Provide the (x, y) coordinate of the cell's center where the given text is located.  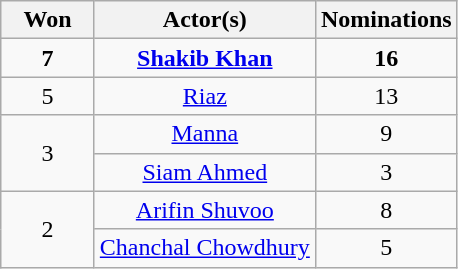
Nominations (386, 20)
8 (386, 210)
Won (48, 20)
7 (48, 58)
Riaz (204, 96)
Arifin Shuvoo (204, 210)
9 (386, 134)
16 (386, 58)
Shakib Khan (204, 58)
13 (386, 96)
Manna (204, 134)
Chanchal Chowdhury (204, 248)
2 (48, 229)
Siam Ahmed (204, 172)
Actor(s) (204, 20)
